Search for the cell housing the specified text and yield its (x, y) center coordinate. 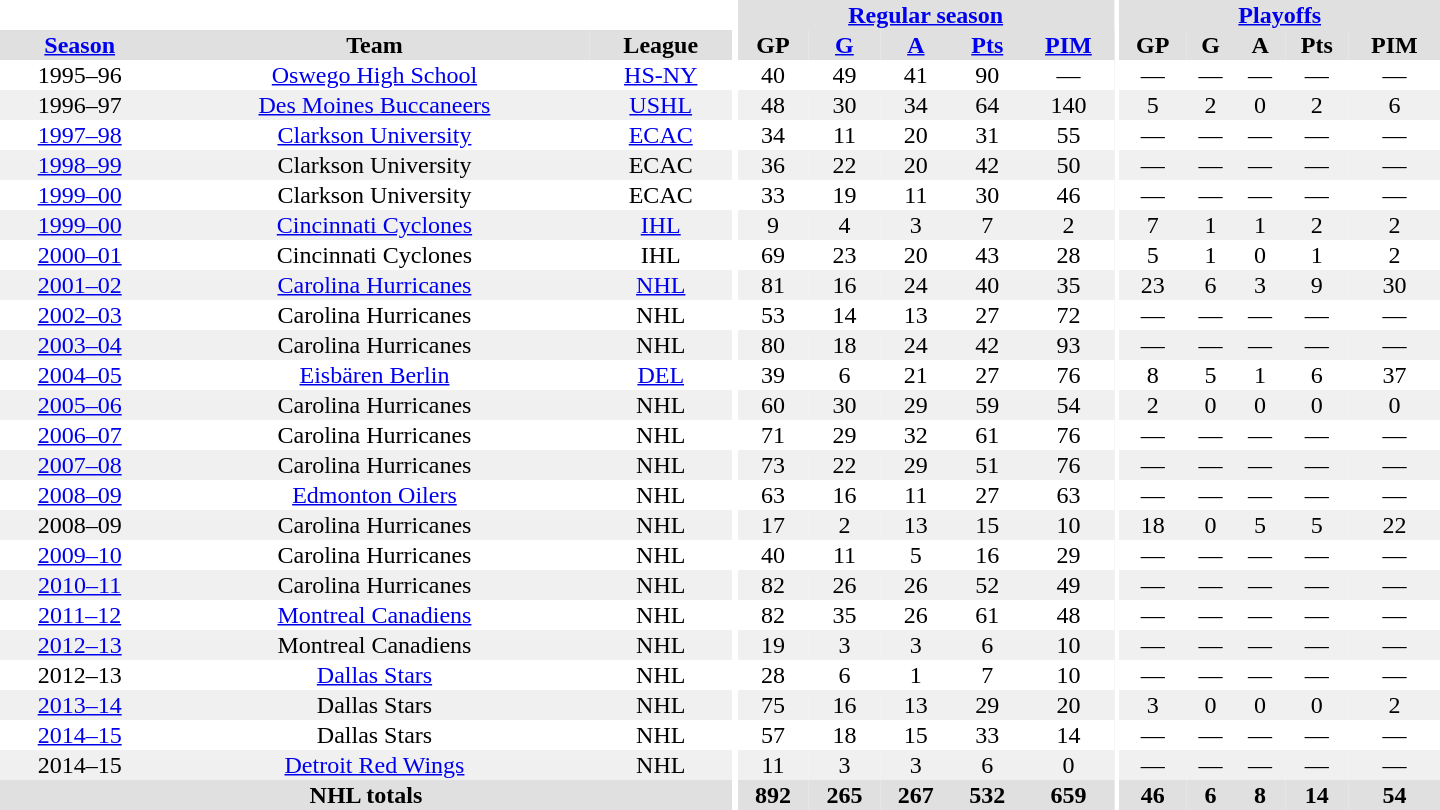
League (661, 45)
1996–97 (80, 105)
2006–07 (80, 435)
2010–11 (80, 585)
37 (1394, 375)
81 (772, 285)
21 (916, 375)
HS-NY (661, 75)
93 (1068, 345)
2013–14 (80, 705)
60 (772, 405)
2002–03 (80, 315)
17 (772, 525)
32 (916, 435)
2009–10 (80, 555)
2003–04 (80, 345)
39 (772, 375)
532 (988, 795)
72 (1068, 315)
73 (772, 465)
41 (916, 75)
Team (374, 45)
2004–05 (80, 375)
659 (1068, 795)
Eisbären Berlin (374, 375)
2007–08 (80, 465)
Playoffs (1280, 15)
267 (916, 795)
1995–96 (80, 75)
80 (772, 345)
USHL (661, 105)
75 (772, 705)
51 (988, 465)
265 (844, 795)
2005–06 (80, 405)
2011–12 (80, 615)
71 (772, 435)
Regular season (926, 15)
90 (988, 75)
64 (988, 105)
55 (1068, 135)
140 (1068, 105)
Oswego High School (374, 75)
NHL totals (366, 795)
52 (988, 585)
Detroit Red Wings (374, 765)
31 (988, 135)
Season (80, 45)
59 (988, 405)
1998–99 (80, 165)
2000–01 (80, 255)
57 (772, 735)
50 (1068, 165)
892 (772, 795)
Des Moines Buccaneers (374, 105)
69 (772, 255)
1997–98 (80, 135)
2001–02 (80, 285)
4 (844, 225)
DEL (661, 375)
43 (988, 255)
36 (772, 165)
Edmonton Oilers (374, 495)
53 (772, 315)
